Return [X, Y] of the center of cell containing provided text 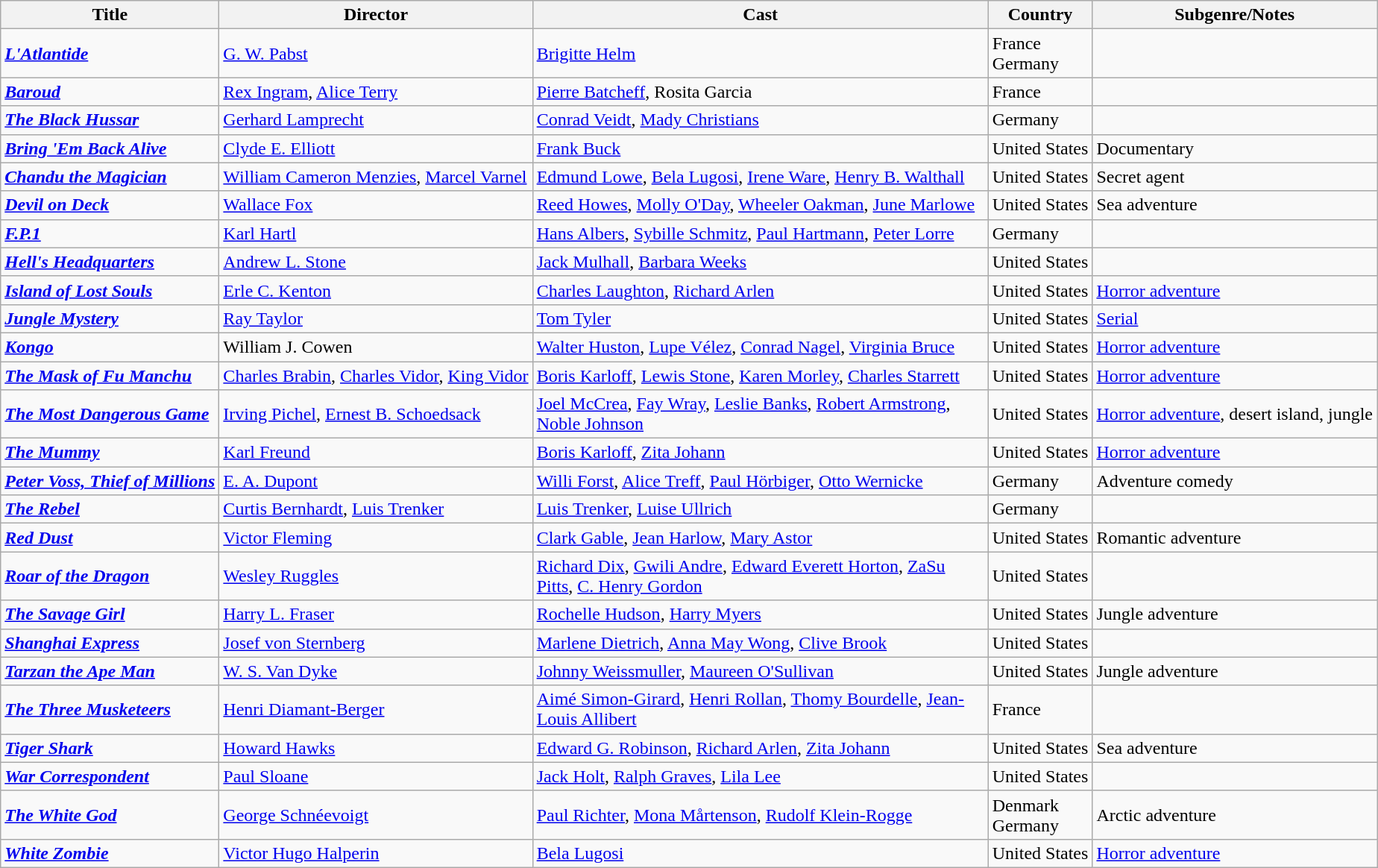
Tarzan the Ape Man [110, 671]
Johnny Weissmuller, Maureen O'Sullivan [761, 671]
Bring 'Em Back Alive [110, 148]
The White God [110, 814]
Serial [1235, 318]
Shanghai Express [110, 643]
Howard Hawks [376, 748]
Boris Karloff, Lewis Stone, Karen Morley, Charles Starrett [761, 375]
Clark Gable, Jean Harlow, Mary Astor [761, 538]
FranceGermany [1040, 54]
Boris Karloff, Zita Johann [761, 453]
Aimé Simon-Girard, Henri Rollan, Thomy Bourdelle, Jean-Louis Allibert [761, 710]
Jack Mulhall, Barbara Weeks [761, 262]
The Rebel [110, 509]
Karl Freund [376, 453]
Edward G. Robinson, Richard Arlen, Zita Johann [761, 748]
Devil on Deck [110, 205]
Wallace Fox [376, 205]
Henri Diamant-Berger [376, 710]
Jack Holt, Ralph Graves, Lila Lee [761, 776]
Paul Sloane [376, 776]
Paul Richter, Mona Mårtenson, Rudolf Klein-Rogge [761, 814]
Erle C. Kenton [376, 290]
Charles Brabin, Charles Vidor, King Vidor [376, 375]
Curtis Bernhardt, Luis Trenker [376, 509]
G. W. Pabst [376, 54]
Victor Hugo Halperin [376, 853]
Clyde E. Elliott [376, 148]
Subgenre/Notes [1235, 15]
White Zombie [110, 853]
Documentary [1235, 148]
Adventure comedy [1235, 481]
Country [1040, 15]
Title [110, 15]
Director [376, 15]
Peter Voss, Thief of Millions [110, 481]
The Mask of Fu Manchu [110, 375]
George Schnéevoigt [376, 814]
Willi Forst, Alice Treff, Paul Hörbiger, Otto Wernicke [761, 481]
The Savage Girl [110, 614]
W. S. Van Dyke [376, 671]
Karl Hartl [376, 233]
Josef von Sternberg [376, 643]
Arctic adventure [1235, 814]
Tom Tyler [761, 318]
Kongo [110, 347]
Charles Laughton, Richard Arlen [761, 290]
Baroud [110, 92]
Cast [761, 15]
Tiger Shark [110, 748]
Bela Lugosi [761, 853]
Gerhard Lamprecht [376, 120]
Hans Albers, Sybille Schmitz, Paul Hartmann, Peter Lorre [761, 233]
Marlene Dietrich, Anna May Wong, Clive Brook [761, 643]
The Mummy [110, 453]
Harry L. Fraser [376, 614]
Andrew L. Stone [376, 262]
Horror adventure, desert island, jungle [1235, 415]
Ray Taylor [376, 318]
Secret agent [1235, 177]
Hell's Headquarters [110, 262]
Walter Huston, Lupe Vélez, Conrad Nagel, Virginia Bruce [761, 347]
Island of Lost Souls [110, 290]
Jungle Mystery [110, 318]
William J. Cowen [376, 347]
Reed Howes, Molly O'Day, Wheeler Oakman, June Marlowe [761, 205]
Richard Dix, Gwili Andre, Edward Everett Horton, ZaSu Pitts, C. Henry Gordon [761, 576]
DenmarkGermany [1040, 814]
Rochelle Hudson, Harry Myers [761, 614]
Luis Trenker, Luise Ullrich [761, 509]
War Correspondent [110, 776]
Wesley Ruggles [376, 576]
Roar of the Dragon [110, 576]
Frank Buck [761, 148]
E. A. Dupont [376, 481]
Chandu the Magician [110, 177]
Red Dust [110, 538]
The Three Musketeers [110, 710]
L'Atlantide [110, 54]
Edmund Lowe, Bela Lugosi, Irene Ware, Henry B. Walthall [761, 177]
Irving Pichel, Ernest B. Schoedsack [376, 415]
The Black Hussar [110, 120]
Rex Ingram, Alice Terry [376, 92]
Romantic adventure [1235, 538]
The Most Dangerous Game [110, 415]
Victor Fleming [376, 538]
Conrad Veidt, Mady Christians [761, 120]
William Cameron Menzies, Marcel Varnel [376, 177]
Joel McCrea, Fay Wray, Leslie Banks, Robert Armstrong, Noble Johnson [761, 415]
Brigitte Helm [761, 54]
F.P.1 [110, 233]
Pierre Batcheff, Rosita Garcia [761, 92]
